Identify which cell holds the provided text, then report its [x, y] central coordinate. 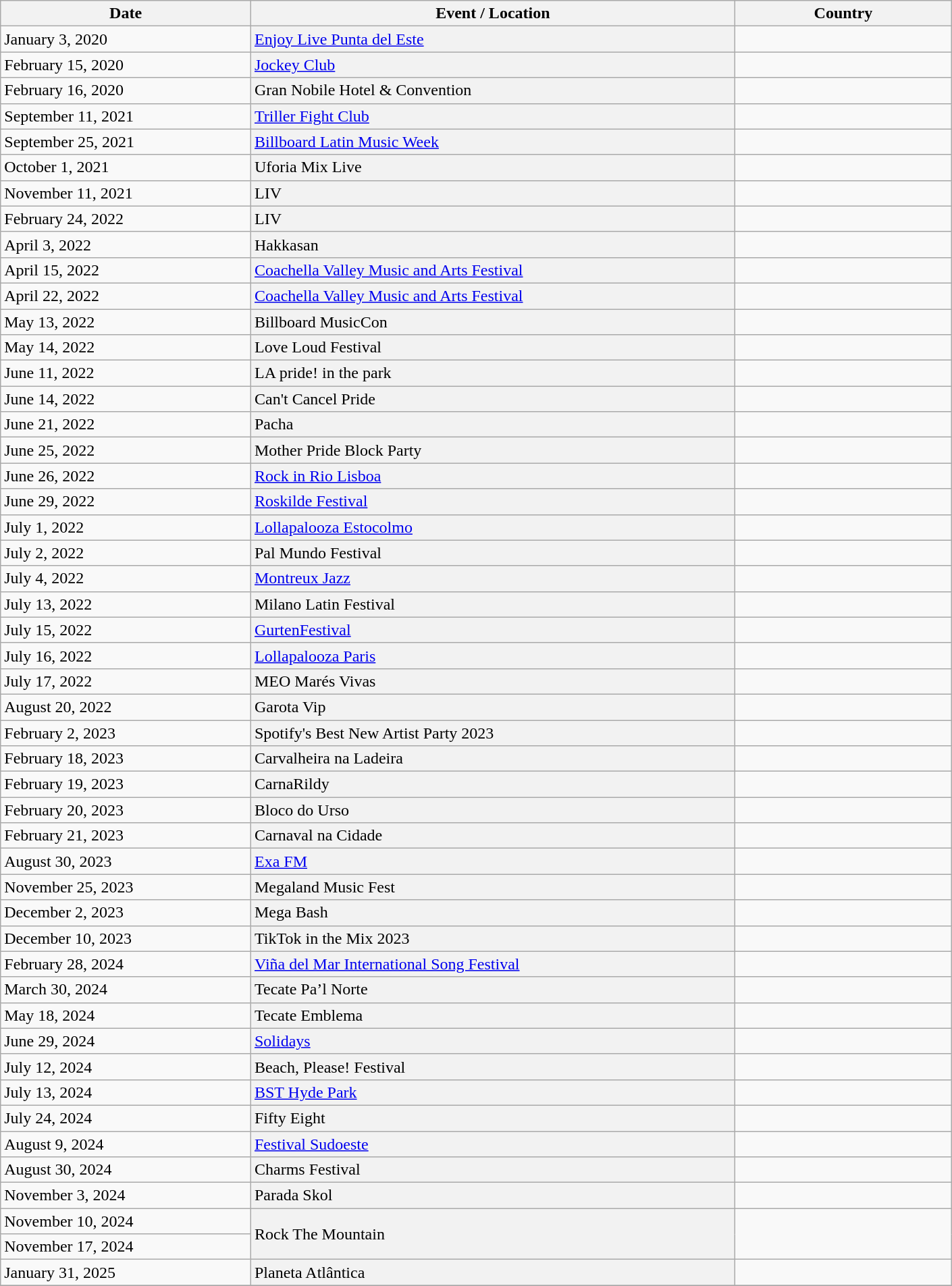
July 12, 2024 [126, 1067]
July 17, 2022 [126, 681]
June 26, 2022 [126, 476]
February 18, 2023 [126, 759]
Rock The Mountain [493, 1234]
Lollapalooza Paris [493, 655]
Date [126, 14]
Garota Vip [493, 707]
July 1, 2022 [126, 527]
June 14, 2022 [126, 399]
July 4, 2022 [126, 579]
November 3, 2024 [126, 1196]
Gran Nobile Hotel & Convention [493, 90]
March 30, 2024 [126, 990]
Megaland Music Fest [493, 887]
Fifty Eight [493, 1118]
February 20, 2023 [126, 810]
February 28, 2024 [126, 964]
Bloco do Urso [493, 810]
May 18, 2024 [126, 1015]
July 15, 2022 [126, 630]
April 15, 2022 [126, 270]
Rock in Rio Lisboa [493, 476]
February 21, 2023 [126, 836]
July 13, 2024 [126, 1092]
Viña del Mar International Song Festival [493, 964]
Can't Cancel Pride [493, 399]
BST Hyde Park [493, 1092]
Country [843, 14]
August 30, 2024 [126, 1170]
July 2, 2022 [126, 553]
Mother Pride Block Party [493, 450]
February 16, 2020 [126, 90]
September 25, 2021 [126, 142]
Billboard Latin Music Week [493, 142]
June 25, 2022 [126, 450]
Pacha [493, 425]
Billboard MusicCon [493, 322]
November 10, 2024 [126, 1221]
Uforia Mix Live [493, 167]
Roskilde Festival [493, 502]
GurtenFestival [493, 630]
January 31, 2025 [126, 1272]
August 9, 2024 [126, 1144]
Planeta Atlântica [493, 1272]
Spotify's Best New Artist Party 2023 [493, 732]
Parada Skol [493, 1196]
Mega Bash [493, 913]
Enjoy Live Punta del Este [493, 39]
December 10, 2023 [126, 938]
January 3, 2020 [126, 39]
November 25, 2023 [126, 887]
Lollapalooza Estocolmo [493, 527]
June 29, 2022 [126, 502]
February 15, 2020 [126, 65]
September 11, 2021 [126, 116]
July 16, 2022 [126, 655]
April 3, 2022 [126, 244]
August 20, 2022 [126, 707]
Milano Latin Festival [493, 604]
LA pride! in the park [493, 373]
Tecate Pa’l Norte [493, 990]
November 11, 2021 [126, 193]
June 21, 2022 [126, 425]
Jockey Club [493, 65]
April 22, 2022 [126, 296]
October 1, 2021 [126, 167]
February 24, 2022 [126, 219]
June 29, 2024 [126, 1041]
June 11, 2022 [126, 373]
Festival Sudoeste [493, 1144]
Montreux Jazz [493, 579]
Event / Location [493, 14]
February 2, 2023 [126, 732]
Exa FM [493, 861]
July 24, 2024 [126, 1118]
November 17, 2024 [126, 1247]
MEO Marés Vivas [493, 681]
Tecate Emblema [493, 1015]
Solidays [493, 1041]
Beach, Please! Festival [493, 1067]
December 2, 2023 [126, 913]
Carnaval na Cidade [493, 836]
Pal Mundo Festival [493, 553]
February 19, 2023 [126, 784]
May 14, 2022 [126, 348]
Triller Fight Club [493, 116]
Carvalheira na Ladeira [493, 759]
August 30, 2023 [126, 861]
CarnaRildy [493, 784]
Charms Festival [493, 1170]
Love Loud Festival [493, 348]
May 13, 2022 [126, 322]
Hakkasan [493, 244]
TikTok in the Mix 2023 [493, 938]
July 13, 2022 [126, 604]
